Provide the [X, Y] coordinate of the cell's center where the given text is located.  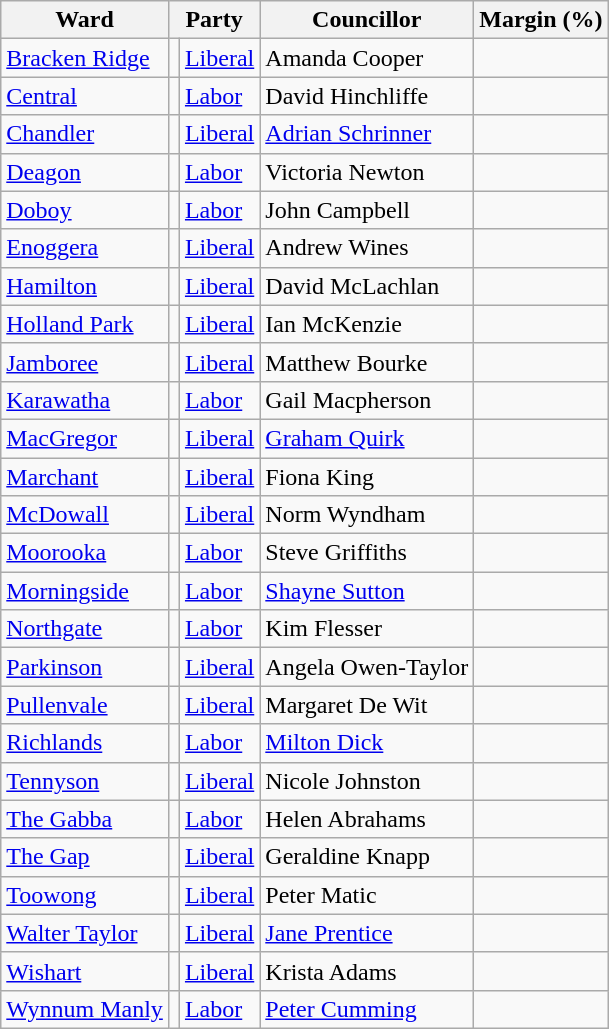
Hamilton [85, 286]
Chandler [85, 134]
Deagon [85, 172]
Steve Griffiths [367, 553]
Walter Taylor [85, 933]
Margin (%) [541, 20]
Marchant [85, 477]
Parkinson [85, 667]
McDowall [85, 515]
John Campbell [367, 210]
Gail Macpherson [367, 400]
Moorooka [85, 553]
Toowong [85, 895]
Angela Owen-Taylor [367, 667]
Holland Park [85, 324]
Party [214, 20]
Helen Abrahams [367, 819]
Pullenvale [85, 705]
Shayne Sutton [367, 591]
Andrew Wines [367, 248]
Wynnum Manly [85, 1009]
The Gap [85, 857]
Peter Matic [367, 895]
Milton Dick [367, 743]
Richlands [85, 743]
Northgate [85, 629]
David McLachlan [367, 286]
Enoggera [85, 248]
Nicole Johnston [367, 781]
Tennyson [85, 781]
Jane Prentice [367, 933]
Fiona King [367, 477]
Kim Flesser [367, 629]
Krista Adams [367, 971]
Graham Quirk [367, 438]
MacGregor [85, 438]
Margaret De Wit [367, 705]
Doboy [85, 210]
Councillor [367, 20]
Peter Cumming [367, 1009]
David Hinchliffe [367, 96]
Victoria Newton [367, 172]
Central [85, 96]
Bracken Ridge [85, 58]
Geraldine Knapp [367, 857]
Amanda Cooper [367, 58]
Ward [85, 20]
Morningside [85, 591]
Ian McKenzie [367, 324]
Wishart [85, 971]
Matthew Bourke [367, 362]
Jamboree [85, 362]
Norm Wyndham [367, 515]
The Gabba [85, 819]
Karawatha [85, 400]
Adrian Schrinner [367, 134]
